Provide the [x, y] coordinate of the cell's center where the given text is located.  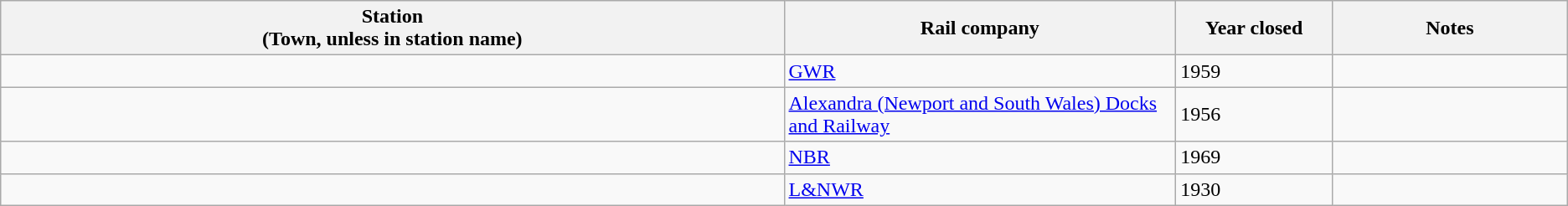
GWR [980, 71]
Notes [1451, 28]
Rail company [980, 28]
1969 [1255, 157]
Year closed [1255, 28]
L&NWR [980, 189]
1956 [1255, 114]
1959 [1255, 71]
Station(Town, unless in station name) [392, 28]
1930 [1255, 189]
Alexandra (Newport and South Wales) Docks and Railway [980, 114]
NBR [980, 157]
